Capture the cell that displays the provided text and extract its [X, Y] central coordinate. 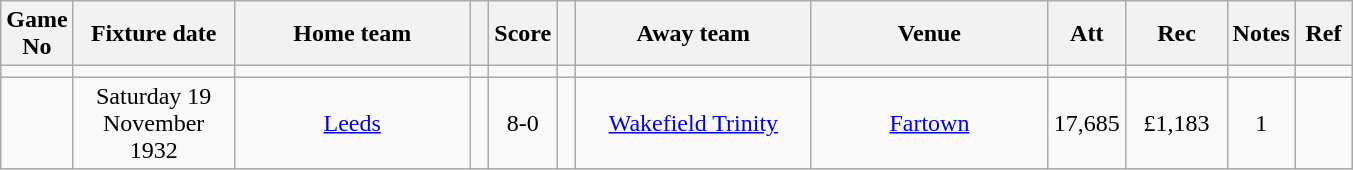
17,685 [1086, 123]
Leeds [352, 123]
Venue [929, 34]
£1,183 [1176, 123]
Notes [1261, 34]
Wakefield Trinity [693, 123]
Saturday 19 November 1932 [154, 123]
Att [1086, 34]
8-0 [523, 123]
Ref [1323, 34]
Home team [352, 34]
Fartown [929, 123]
1 [1261, 123]
Away team [693, 34]
Fixture date [154, 34]
Rec [1176, 34]
Score [523, 34]
Game No [37, 34]
